Find where the given text appears and provide that cell's center as (X, Y) coordinate. 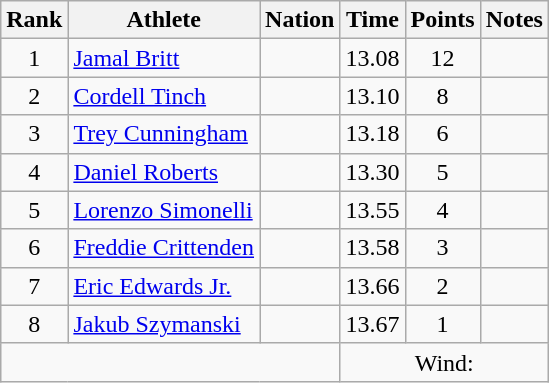
Notes (514, 20)
13.18 (372, 134)
Wind: (444, 362)
Cordell Tinch (164, 96)
Freddie Crittenden (164, 248)
Time (372, 20)
Jakub Szymanski (164, 324)
13.55 (372, 210)
13.30 (372, 172)
Points (442, 20)
Jamal Britt (164, 58)
Daniel Roberts (164, 172)
Nation (300, 20)
13.67 (372, 324)
13.08 (372, 58)
7 (34, 286)
13.10 (372, 96)
13.66 (372, 286)
Eric Edwards Jr. (164, 286)
Lorenzo Simonelli (164, 210)
13.58 (372, 248)
12 (442, 58)
Rank (34, 20)
Trey Cunningham (164, 134)
Athlete (164, 20)
